Scan for the cell matching the given text and deliver its (x, y) coordinate at center. 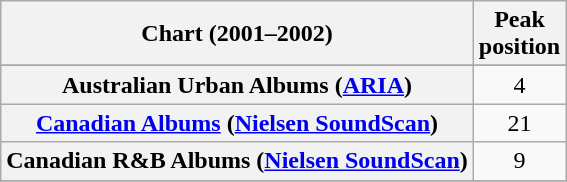
9 (519, 161)
Peakposition (519, 34)
Chart (2001–2002) (238, 34)
21 (519, 123)
Australian Urban Albums (ARIA) (238, 85)
Canadian Albums (Nielsen SoundScan) (238, 123)
4 (519, 85)
Canadian R&B Albums (Nielsen SoundScan) (238, 161)
